Pinpoint the cell where the given text exists, returning its (x, y) midpoint coordinate. 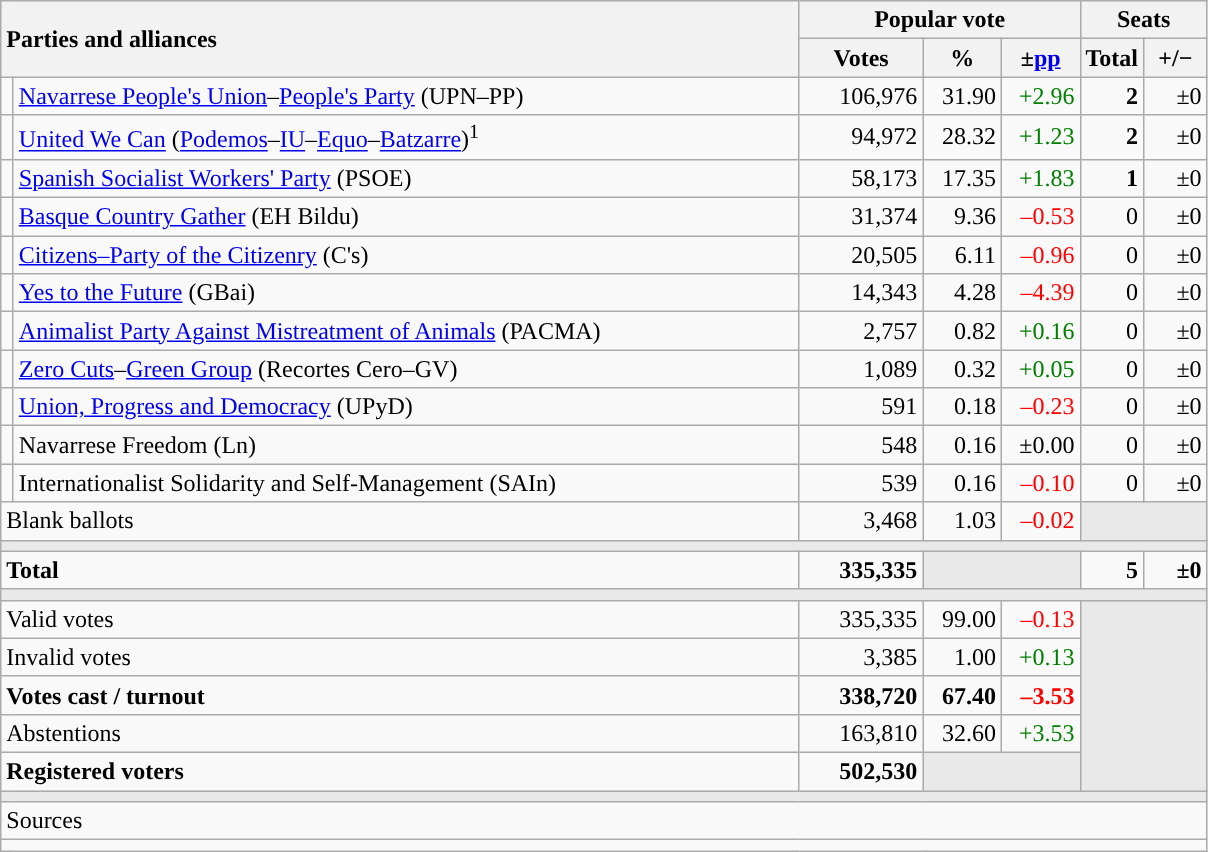
502,530 (861, 772)
–0.02 (1040, 521)
106,976 (861, 96)
591 (861, 407)
Registered voters (400, 772)
17.35 (962, 178)
20,505 (861, 255)
4.28 (962, 293)
+0.13 (1040, 657)
Zero Cuts–Green Group (Recortes Cero–GV) (406, 369)
Yes to the Future (GBai) (406, 293)
% (962, 58)
+0.16 (1040, 331)
5 (1112, 570)
1.00 (962, 657)
99.00 (962, 619)
0.32 (962, 369)
539 (861, 483)
0.18 (962, 407)
–0.13 (1040, 619)
Sources (604, 821)
Abstentions (400, 733)
1 (1112, 178)
+2.96 (1040, 96)
Internationalist Solidarity and Self-Management (SAIn) (406, 483)
1,089 (861, 369)
Invalid votes (400, 657)
–0.96 (1040, 255)
Popular vote (940, 20)
3,468 (861, 521)
+3.53 (1040, 733)
163,810 (861, 733)
Union, Progress and Democracy (UPyD) (406, 407)
Basque Country Gather (EH Bildu) (406, 217)
2,757 (861, 331)
6.11 (962, 255)
28.32 (962, 138)
31,374 (861, 217)
9.36 (962, 217)
+1.23 (1040, 138)
–0.23 (1040, 407)
Navarrese People's Union–People's Party (UPN–PP) (406, 96)
–4.39 (1040, 293)
United We Can (Podemos–IU–Equo–Batzarre)1 (406, 138)
14,343 (861, 293)
548 (861, 445)
94,972 (861, 138)
Animalist Party Against Mistreatment of Animals (PACMA) (406, 331)
Blank ballots (400, 521)
±pp (1040, 58)
338,720 (861, 695)
58,173 (861, 178)
+0.05 (1040, 369)
Spanish Socialist Workers' Party (PSOE) (406, 178)
67.40 (962, 695)
±0.00 (1040, 445)
Citizens–Party of the Citizenry (C's) (406, 255)
0.82 (962, 331)
32.60 (962, 733)
1.03 (962, 521)
Valid votes (400, 619)
Votes cast / turnout (400, 695)
+1.83 (1040, 178)
3,385 (861, 657)
–3.53 (1040, 695)
–0.10 (1040, 483)
31.90 (962, 96)
+/− (1176, 58)
–0.53 (1040, 217)
Seats (1144, 20)
Parties and alliances (400, 39)
Navarrese Freedom (Ln) (406, 445)
Votes (861, 58)
